Output the [X, Y] coordinate of the center of the cell containing the given text.  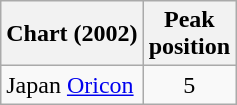
Chart (2002) [72, 34]
Japan Oricon [72, 85]
5 [189, 85]
Peakposition [189, 34]
